Return the [x, y] coordinate for the center point of the cell that contains the specified text.  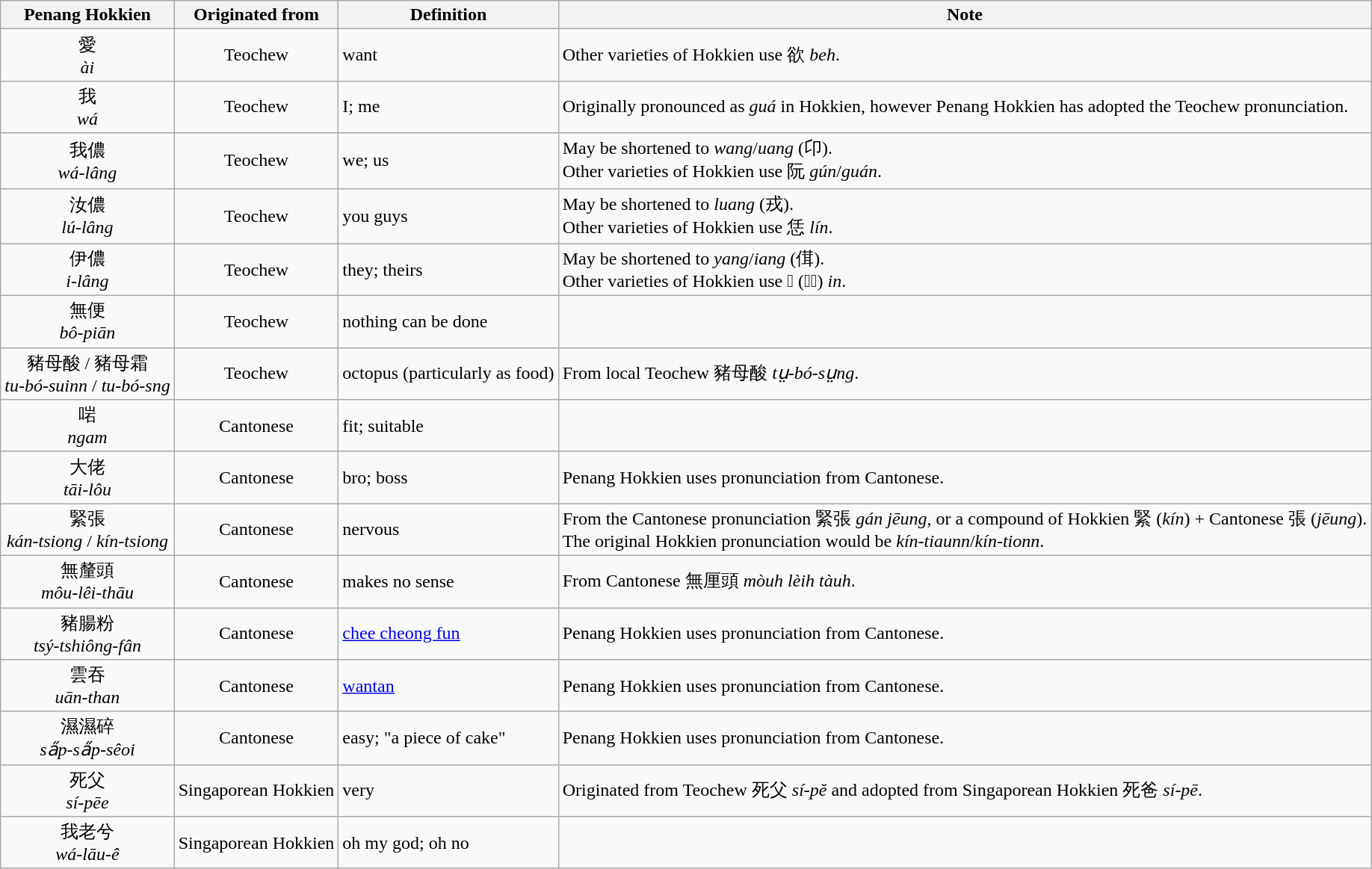
bro; boss [448, 477]
nervous [448, 530]
雲吞uān-than [87, 686]
very [448, 791]
Other varieties of Hokkien use 欲 beh. [965, 55]
大佬tāi-lôu [87, 477]
easy; "a piece of cake" [448, 738]
緊張kán-tsiong / kín-tsiong [87, 530]
Definition [448, 15]
我wá [87, 107]
我儂wá-lâng [87, 161]
豬腸粉tsý-tshiông-fân [87, 634]
chee cheong fun [448, 634]
you guys [448, 216]
Note [965, 15]
From Cantonese 無厘頭 mòuh lèih tàuh. [965, 581]
want [448, 55]
makes no sense [448, 581]
無釐頭môu-lêi-thāu [87, 581]
fit; suitable [448, 426]
無便bô-piān [87, 322]
Originated from Teochew 死父 sí-pĕ and adopted from Singaporean Hokkien 死爸 sí-pē. [965, 791]
Originated from [256, 15]
May be shortened to wang/uang (卬).Other varieties of Hokkien use 阮 gún/guán. [965, 161]
they; theirs [448, 270]
May be shortened to yang/iang (傇).Other varieties of Hokkien use 𪜶 (亻因) in. [965, 270]
愛ài [87, 55]
nothing can be done [448, 322]
啱ngam [87, 426]
伊儂i-lâng [87, 270]
From local Teochew 豬母酸 tṳ-bó-sṳng. [965, 374]
I; me [448, 107]
濕濕碎sa̋p-sa̋p-sêoi [87, 738]
我老兮wá-lāu-ê [87, 843]
wantan [448, 686]
Originally pronounced as guá in Hokkien, however Penang Hokkien has adopted the Teochew pronunciation. [965, 107]
octopus (particularly as food) [448, 374]
Penang Hokkien [87, 15]
豬母酸 / 豬母霜tu-bó-suinn / tu-bó-sng [87, 374]
死父sí-pēe [87, 791]
汝儂lú-lâng [87, 216]
we; us [448, 161]
May be shortened to luang (戎).Other varieties of Hokkien use 恁 lín. [965, 216]
oh my god; oh no [448, 843]
